Return [x, y] of the center of cell containing provided text 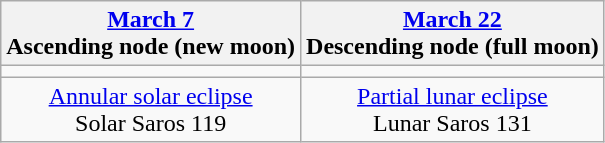
March 7Ascending node (new moon) [151, 34]
Partial lunar eclipseLunar Saros 131 [453, 110]
Annular solar eclipseSolar Saros 119 [151, 110]
March 22Descending node (full moon) [453, 34]
